From the cell containing the given text, extract its center point as (x, y) coordinate. 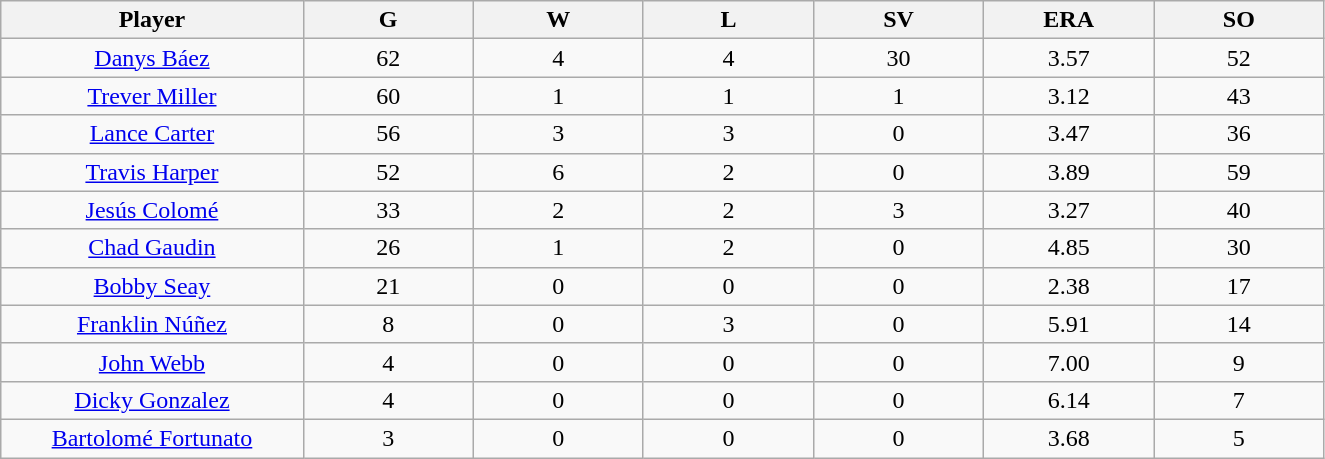
Franklin Núñez (152, 324)
3.57 (1069, 58)
17 (1239, 286)
Bobby Seay (152, 286)
8 (388, 324)
Trever Miller (152, 96)
6.14 (1069, 400)
62 (388, 58)
40 (1239, 210)
33 (388, 210)
Lance Carter (152, 134)
56 (388, 134)
G (388, 20)
SV (898, 20)
7.00 (1069, 362)
3.89 (1069, 172)
Danys Báez (152, 58)
3.27 (1069, 210)
7 (1239, 400)
John Webb (152, 362)
L (728, 20)
6 (558, 172)
5.91 (1069, 324)
SO (1239, 20)
Jesús Colomé (152, 210)
Player (152, 20)
21 (388, 286)
14 (1239, 324)
Chad Gaudin (152, 248)
4.85 (1069, 248)
ERA (1069, 20)
3.12 (1069, 96)
59 (1239, 172)
3.68 (1069, 438)
W (558, 20)
5 (1239, 438)
60 (388, 96)
9 (1239, 362)
2.38 (1069, 286)
3.47 (1069, 134)
36 (1239, 134)
Dicky Gonzalez (152, 400)
43 (1239, 96)
Travis Harper (152, 172)
26 (388, 248)
Bartolomé Fortunato (152, 438)
